Extract the [X, Y] coordinate from the center of the cell holding the provided text.  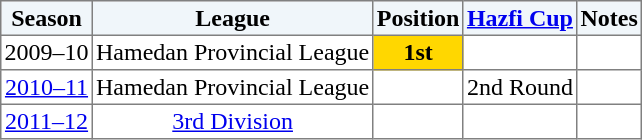
Season [47, 18]
Position [418, 18]
Hazfi Cup [520, 18]
2009–10 [47, 52]
2nd Round [520, 87]
1st [418, 52]
2011–12 [47, 121]
2010–11 [47, 87]
3rd Division [232, 121]
League [232, 18]
Notes [610, 18]
